Identify which cell holds the provided text, then report its (X, Y) central coordinate. 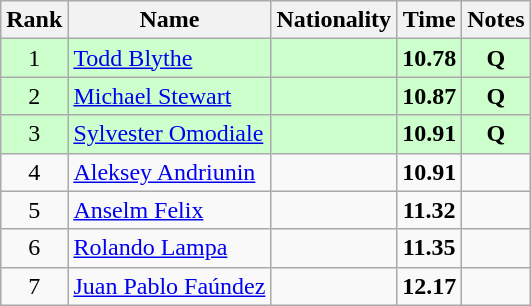
Michael Stewart (170, 96)
5 (34, 210)
Notes (496, 20)
7 (34, 286)
Rolando Lampa (170, 248)
Aleksey Andriunin (170, 172)
Anselm Felix (170, 210)
2 (34, 96)
12.17 (430, 286)
6 (34, 248)
Rank (34, 20)
3 (34, 134)
10.87 (430, 96)
Sylvester Omodiale (170, 134)
Nationality (334, 20)
11.35 (430, 248)
Name (170, 20)
1 (34, 58)
Todd Blythe (170, 58)
Time (430, 20)
Juan Pablo Faúndez (170, 286)
10.78 (430, 58)
11.32 (430, 210)
4 (34, 172)
